Identify which cell holds the provided text, then report its (x, y) central coordinate. 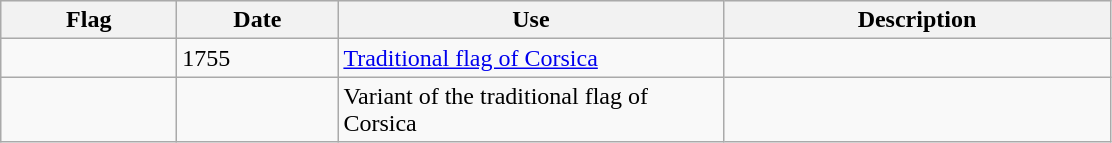
Variant of the traditional flag of Corsica (531, 110)
Description (917, 20)
Date (258, 20)
Use (531, 20)
1755 (258, 58)
Traditional flag of Corsica (531, 58)
Flag (89, 20)
